Capture the cell that displays the provided text and extract its (X, Y) central coordinate. 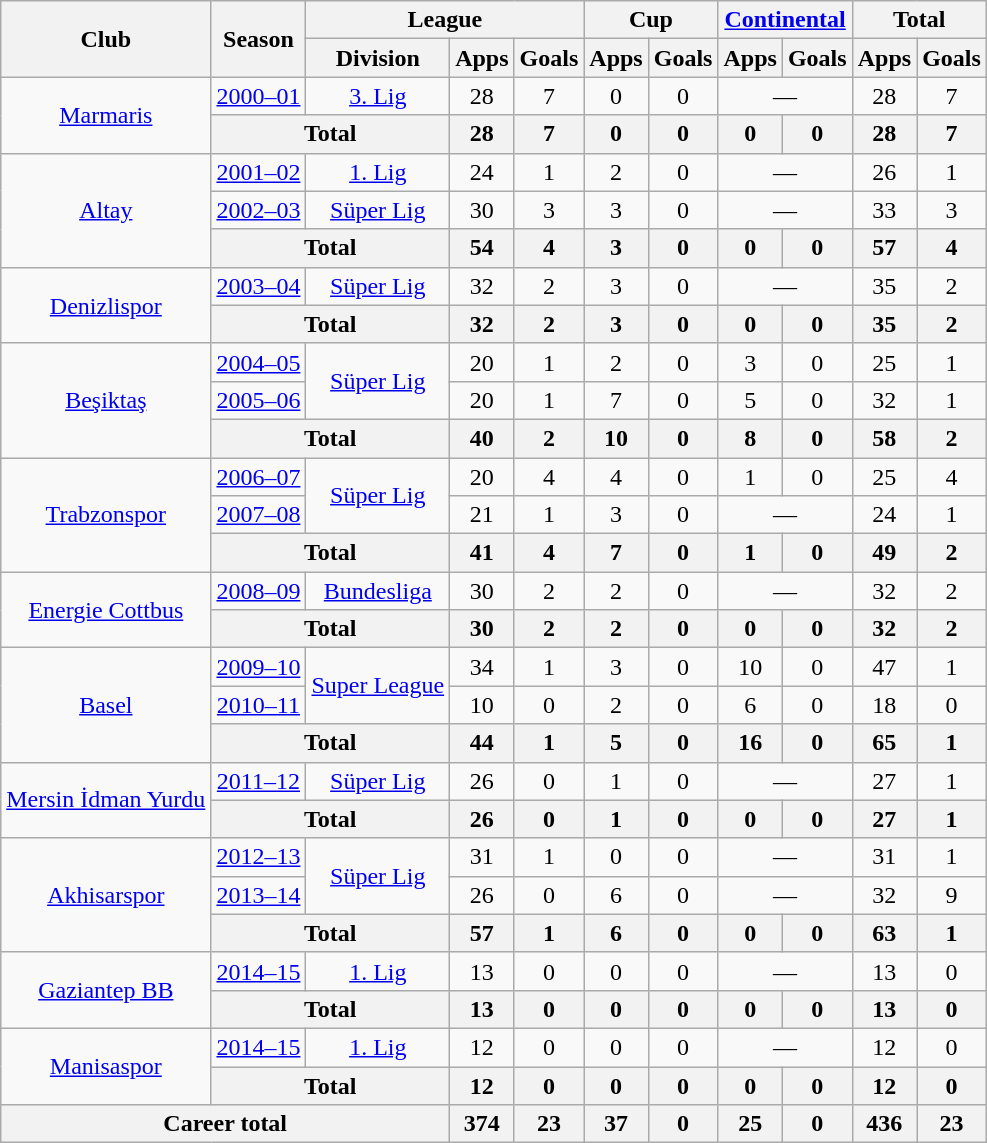
2009–10 (258, 667)
9 (952, 895)
3. Lig (378, 96)
2008–09 (258, 591)
44 (482, 743)
34 (482, 667)
Gaziantep BB (106, 990)
Trabzonspor (106, 515)
2004–05 (258, 362)
Continental (785, 20)
65 (884, 743)
18 (884, 705)
47 (884, 667)
8 (750, 438)
21 (482, 515)
League (445, 20)
2010–11 (258, 705)
Manisaspor (106, 1066)
63 (884, 933)
Club (106, 39)
Denizlispor (106, 305)
2006–07 (258, 477)
Bundesliga (378, 591)
2000–01 (258, 96)
Altay (106, 210)
Energie Cottbus (106, 610)
2013–14 (258, 895)
Akhisarspor (106, 895)
Marmaris (106, 115)
Beşiktaş (106, 400)
41 (482, 553)
Cup (651, 20)
33 (884, 210)
436 (884, 1124)
2005–06 (258, 400)
Division (378, 58)
2012–13 (258, 857)
Season (258, 39)
2003–04 (258, 286)
16 (750, 743)
Mersin İdman Yurdu (106, 800)
40 (482, 438)
374 (482, 1124)
2011–12 (258, 781)
58 (884, 438)
2007–08 (258, 515)
37 (616, 1124)
Career total (226, 1124)
2001–02 (258, 172)
54 (482, 248)
Basel (106, 705)
2002–03 (258, 210)
Super League (378, 686)
49 (884, 553)
